Identify which cell holds the provided text, then report its [X, Y] central coordinate. 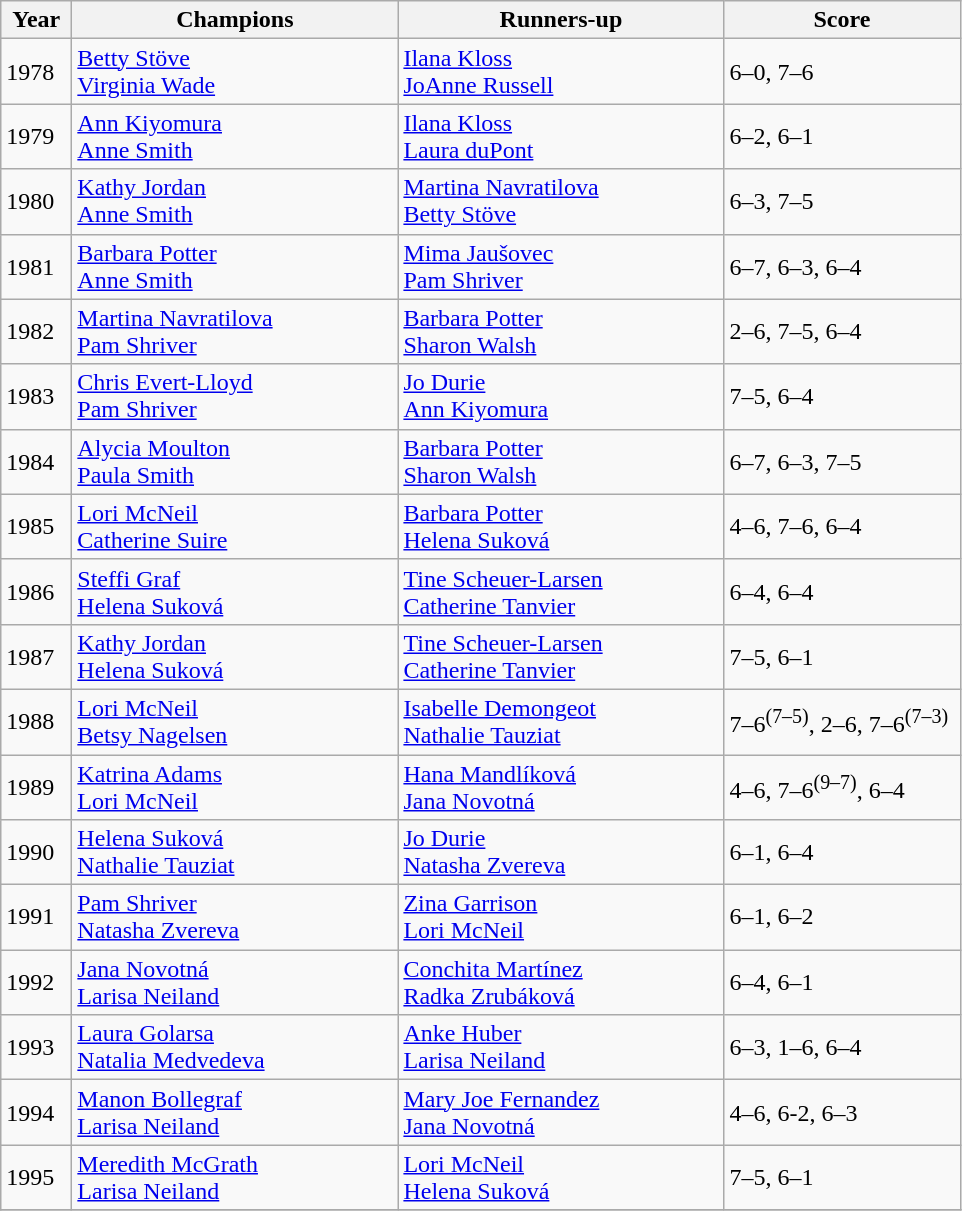
6–4, 6–1 [842, 982]
Mima Jaušovec Pam Shriver [561, 266]
Steffi Graf Helena Suková [235, 592]
Kathy Jordan Anne Smith [235, 202]
1989 [36, 786]
1988 [36, 722]
6–2, 6–1 [842, 136]
1991 [36, 918]
6–7, 6–3, 6–4 [842, 266]
Kathy Jordan Helena Suková [235, 656]
Chris Evert-Lloyd Pam Shriver [235, 396]
Mary Joe Fernandez Jana Novotná [561, 1112]
Manon Bollegraf Larisa Neiland [235, 1112]
Barbara Potter Anne Smith [235, 266]
Year [36, 20]
Conchita Martínez Radka Zrubáková [561, 982]
Zina Garrison Lori McNeil [561, 918]
1992 [36, 982]
6–7, 6–3, 7–5 [842, 462]
Meredith McGrath Larisa Neiland [235, 1178]
1981 [36, 266]
Anke Huber Larisa Neiland [561, 1048]
7–6(7–5), 2–6, 7–6(7–3) [842, 722]
Lori McNeil Helena Suková [561, 1178]
6–1, 6–2 [842, 918]
1994 [36, 1112]
4–6, 7–6, 6–4 [842, 526]
1982 [36, 332]
Pam Shriver Natasha Zvereva [235, 918]
Hana Mandlíková Jana Novotná [561, 786]
Martina Navratilova Pam Shriver [235, 332]
1986 [36, 592]
1990 [36, 852]
6–3, 1–6, 6–4 [842, 1048]
Jo Durie Natasha Zvereva [561, 852]
6–4, 6–4 [842, 592]
1979 [36, 136]
Barbara Potter Helena Suková [561, 526]
1993 [36, 1048]
Katrina Adams Lori McNeil [235, 786]
Score [842, 20]
Lori McNeil Betsy Nagelsen [235, 722]
7–5, 6–4 [842, 396]
Ilana Kloss Laura duPont [561, 136]
1983 [36, 396]
Lori McNeil Catherine Suire [235, 526]
Martina Navratilova Betty Stöve [561, 202]
Alycia Moulton Paula Smith [235, 462]
Ann Kiyomura Anne Smith [235, 136]
Helena Suková Nathalie Tauziat [235, 852]
Isabelle Demongeot Nathalie Tauziat [561, 722]
Jana Novotná Larisa Neiland [235, 982]
6–3, 7–5 [842, 202]
1978 [36, 72]
1985 [36, 526]
4–6, 7–6(9–7), 6–4 [842, 786]
4–6, 6-2, 6–3 [842, 1112]
1980 [36, 202]
Betty Stöve Virginia Wade [235, 72]
2–6, 7–5, 6–4 [842, 332]
6–0, 7–6 [842, 72]
Laura Golarsa Natalia Medvedeva [235, 1048]
1995 [36, 1178]
Champions [235, 20]
Jo Durie Ann Kiyomura [561, 396]
1984 [36, 462]
Runners-up [561, 20]
Ilana Kloss JoAnne Russell [561, 72]
6–1, 6–4 [842, 852]
1987 [36, 656]
